Determine the (X, Y) coordinate at the center of the cell enclosing the given text.  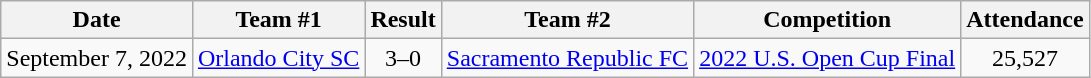
25,527 (1025, 58)
September 7, 2022 (97, 58)
Date (97, 20)
Orlando City SC (278, 58)
Attendance (1025, 20)
Result (403, 20)
Sacramento Republic FC (567, 58)
Team #1 (278, 20)
Competition (828, 20)
3–0 (403, 58)
2022 U.S. Open Cup Final (828, 58)
Team #2 (567, 20)
